Scan for the cell matching the given text and deliver its [x, y] coordinate at center. 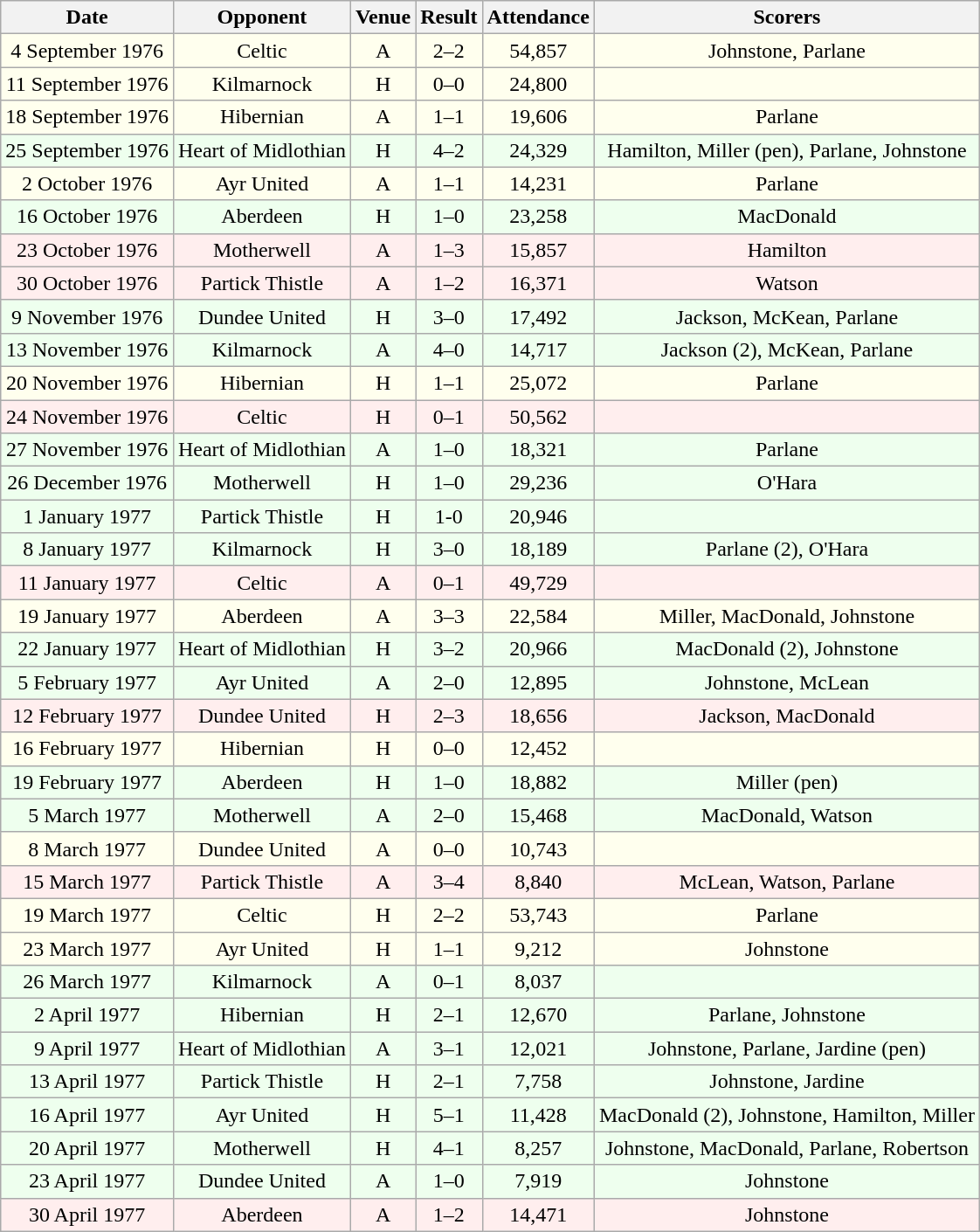
MacDonald (2), Johnstone, Hamilton, Miller [786, 1115]
15,857 [538, 250]
23 April 1977 [87, 1181]
Johnstone, Jardine [786, 1082]
8,037 [538, 982]
18,656 [538, 716]
23 October 1976 [87, 250]
Hamilton [786, 250]
1–3 [449, 250]
Jackson, MacDonald [786, 716]
9,212 [538, 948]
19 January 1977 [87, 616]
Jackson (2), McKean, Parlane [786, 350]
30 April 1977 [87, 1215]
20,966 [538, 649]
12,895 [538, 682]
11 September 1976 [87, 84]
17,492 [538, 316]
22,584 [538, 616]
29,236 [538, 483]
Date [87, 17]
Result [449, 17]
Parlane, Johnstone [786, 1015]
7,919 [538, 1181]
16,371 [538, 283]
24 November 1976 [87, 417]
13 April 1977 [87, 1082]
Johnstone, MacDonald, Parlane, Robertson [786, 1148]
3–2 [449, 649]
18 September 1976 [87, 117]
23 March 1977 [87, 948]
14,231 [538, 183]
16 October 1976 [87, 217]
15 March 1977 [87, 882]
2 October 1976 [87, 183]
12 February 1977 [87, 716]
McLean, Watson, Parlane [786, 882]
10,743 [538, 848]
Johnstone, McLean [786, 682]
5–1 [449, 1115]
3–4 [449, 882]
20,946 [538, 516]
12,021 [538, 1049]
Opponent [262, 17]
Parlane (2), O'Hara [786, 550]
50,562 [538, 417]
4–1 [449, 1148]
12,452 [538, 749]
20 November 1976 [87, 383]
Hamilton, Miller (pen), Parlane, Johnstone [786, 150]
3–3 [449, 616]
7,758 [538, 1082]
30 October 1976 [87, 283]
26 December 1976 [87, 483]
Attendance [538, 17]
4–2 [449, 150]
14,717 [538, 350]
O'Hara [786, 483]
22 January 1977 [87, 649]
4–0 [449, 350]
MacDonald [786, 217]
Scorers [786, 17]
53,743 [538, 915]
Jackson, McKean, Parlane [786, 316]
12,670 [538, 1015]
11 January 1977 [87, 583]
9 November 1976 [87, 316]
8 January 1977 [87, 550]
4 September 1976 [87, 51]
Watson [786, 283]
15,468 [538, 815]
MacDonald, Watson [786, 815]
16 February 1977 [87, 749]
1-0 [449, 516]
5 February 1977 [87, 682]
20 April 1977 [87, 1148]
MacDonald (2), Johnstone [786, 649]
26 March 1977 [87, 982]
23,258 [538, 217]
54,857 [538, 51]
2–3 [449, 716]
18,882 [538, 782]
19,606 [538, 117]
8 March 1977 [87, 848]
25,072 [538, 383]
24,800 [538, 84]
18,321 [538, 450]
24,329 [538, 150]
Johnstone, Parlane, Jardine (pen) [786, 1049]
Miller, MacDonald, Johnstone [786, 616]
27 November 1976 [87, 450]
1 January 1977 [87, 516]
19 February 1977 [87, 782]
49,729 [538, 583]
3–1 [449, 1049]
Johnstone, Parlane [786, 51]
19 March 1977 [87, 915]
5 March 1977 [87, 815]
13 November 1976 [87, 350]
16 April 1977 [87, 1115]
2 April 1977 [87, 1015]
9 April 1977 [87, 1049]
Miller (pen) [786, 782]
25 September 1976 [87, 150]
8,840 [538, 882]
8,257 [538, 1148]
18,189 [538, 550]
Venue [383, 17]
14,471 [538, 1215]
11,428 [538, 1115]
